Pinpoint the cell where the given text exists, returning its [X, Y] midpoint coordinate. 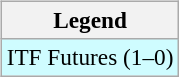
Legend [90, 20]
ITF Futures (1–0) [90, 57]
